For the text-containing cell, return its midpoint in [X, Y] coordinate format. 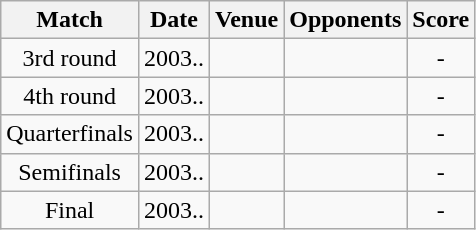
Score [441, 20]
Opponents [346, 20]
Final [70, 210]
3rd round [70, 58]
Quarterfinals [70, 134]
4th round [70, 96]
Date [174, 20]
Venue [246, 20]
Semifinals [70, 172]
Match [70, 20]
